Extract the [x, y] coordinate from the center of the cell holding the provided text.  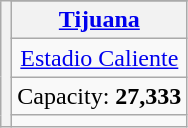
Tijuana [100, 20]
Estadio Caliente [100, 58]
Capacity: 27,333 [100, 96]
